Pinpoint the cell where the given text exists, returning its (X, Y) midpoint coordinate. 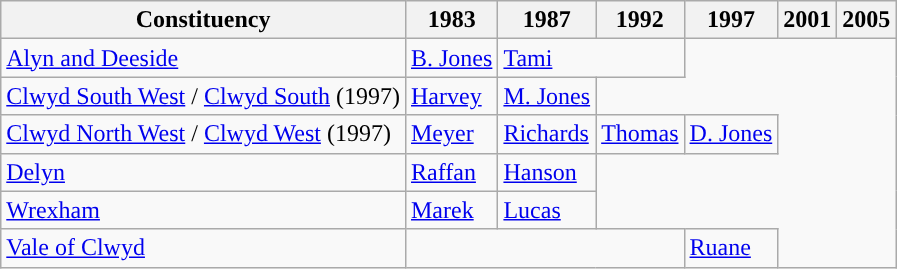
Clwyd South West / Clwyd South (1997) (204, 96)
Thomas (640, 134)
Lucas (547, 210)
Marek (451, 210)
Harvey (451, 96)
B. Jones (451, 58)
Raffan (451, 172)
D. Jones (731, 134)
Vale of Clwyd (204, 248)
Constituency (204, 20)
2001 (808, 20)
Meyer (451, 134)
Wrexham (204, 210)
Tami (591, 58)
1992 (640, 20)
1987 (547, 20)
Richards (547, 134)
Alyn and Deeside (204, 58)
2005 (866, 20)
1983 (451, 20)
1997 (731, 20)
Delyn (204, 172)
Clwyd North West / Clwyd West (1997) (204, 134)
M. Jones (547, 96)
Ruane (731, 248)
Hanson (547, 172)
